Return the (x, y) coordinate for the center point of the cell that contains the specified text.  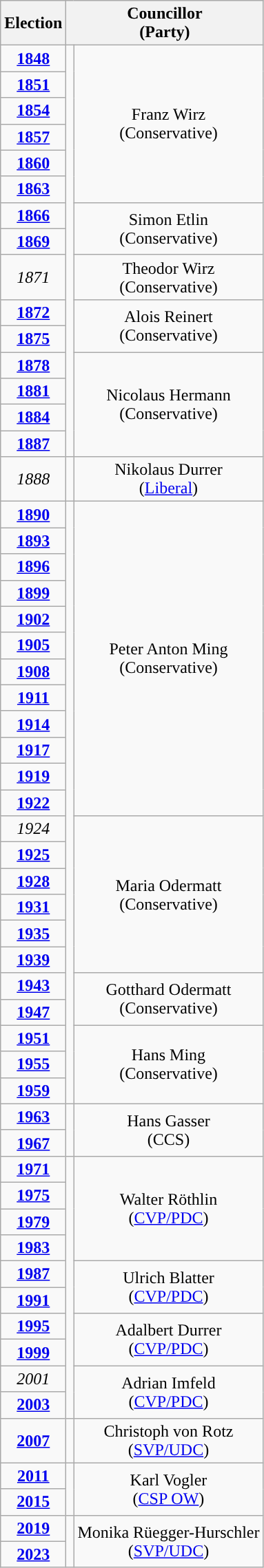
1925 (33, 855)
1919 (33, 776)
1943 (33, 986)
1983 (33, 1248)
Ulrich Blatter(CVP/PDC) (168, 1287)
1922 (33, 803)
1854 (33, 111)
Hans Ming(Conservative) (168, 1064)
1947 (33, 1012)
1951 (33, 1038)
Maria Odermatt(Conservative) (168, 894)
2023 (33, 1554)
1917 (33, 750)
Monika Rüegger-Hurschler(SVP/UDC) (168, 1541)
2007 (33, 1441)
Nicolaus Hermann(Conservative) (168, 405)
1911 (33, 698)
1869 (33, 241)
1860 (33, 163)
1935 (33, 934)
1887 (33, 444)
1871 (33, 277)
1971 (33, 1169)
1872 (33, 312)
2019 (33, 1528)
1905 (33, 645)
1967 (33, 1143)
1995 (33, 1327)
1888 (33, 479)
1866 (33, 215)
Simon Etlin(Conservative) (168, 228)
2001 (33, 1379)
2003 (33, 1405)
1914 (33, 724)
Councillor(Party) (165, 23)
Election (33, 23)
1857 (33, 137)
1955 (33, 1064)
1851 (33, 85)
Nikolaus Durrer(Liberal) (168, 479)
1893 (33, 541)
Karl Vogler(CSP OW) (168, 1489)
1999 (33, 1353)
1884 (33, 418)
Christoph von Rotz(SVP/UDC) (168, 1441)
Walter Röthlin(CVP/PDC) (168, 1208)
Gotthard Odermatt(Conservative) (168, 999)
1975 (33, 1195)
1899 (33, 593)
1959 (33, 1091)
Alois Reinert(Conservative) (168, 325)
1896 (33, 567)
2015 (33, 1502)
1939 (33, 960)
Adalbert Durrer(CVP/PDC) (168, 1340)
Hans Gasser(CCS) (168, 1130)
1908 (33, 672)
1890 (33, 515)
Franz Wirz(Conservative) (168, 124)
1963 (33, 1117)
Adrian Imfeld(CVP/PDC) (168, 1392)
1863 (33, 189)
1928 (33, 881)
1931 (33, 907)
1991 (33, 1300)
Peter Anton Ming(Conservative) (168, 659)
1987 (33, 1274)
1881 (33, 391)
2011 (33, 1476)
1979 (33, 1221)
1848 (33, 58)
1924 (33, 829)
Theodor Wirz(Conservative) (168, 277)
1875 (33, 339)
1902 (33, 619)
1878 (33, 365)
